Locate the cell with the specified text and output its [X, Y] center coordinate. 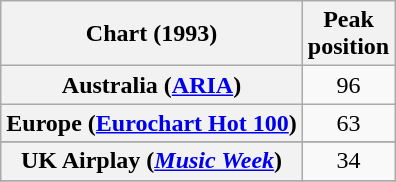
Europe (Eurochart Hot 100) [152, 123]
34 [348, 161]
63 [348, 123]
96 [348, 85]
Chart (1993) [152, 34]
Australia (ARIA) [152, 85]
Peakposition [348, 34]
UK Airplay (Music Week) [152, 161]
